Pinpoint the cell where the given text exists, returning its (x, y) midpoint coordinate. 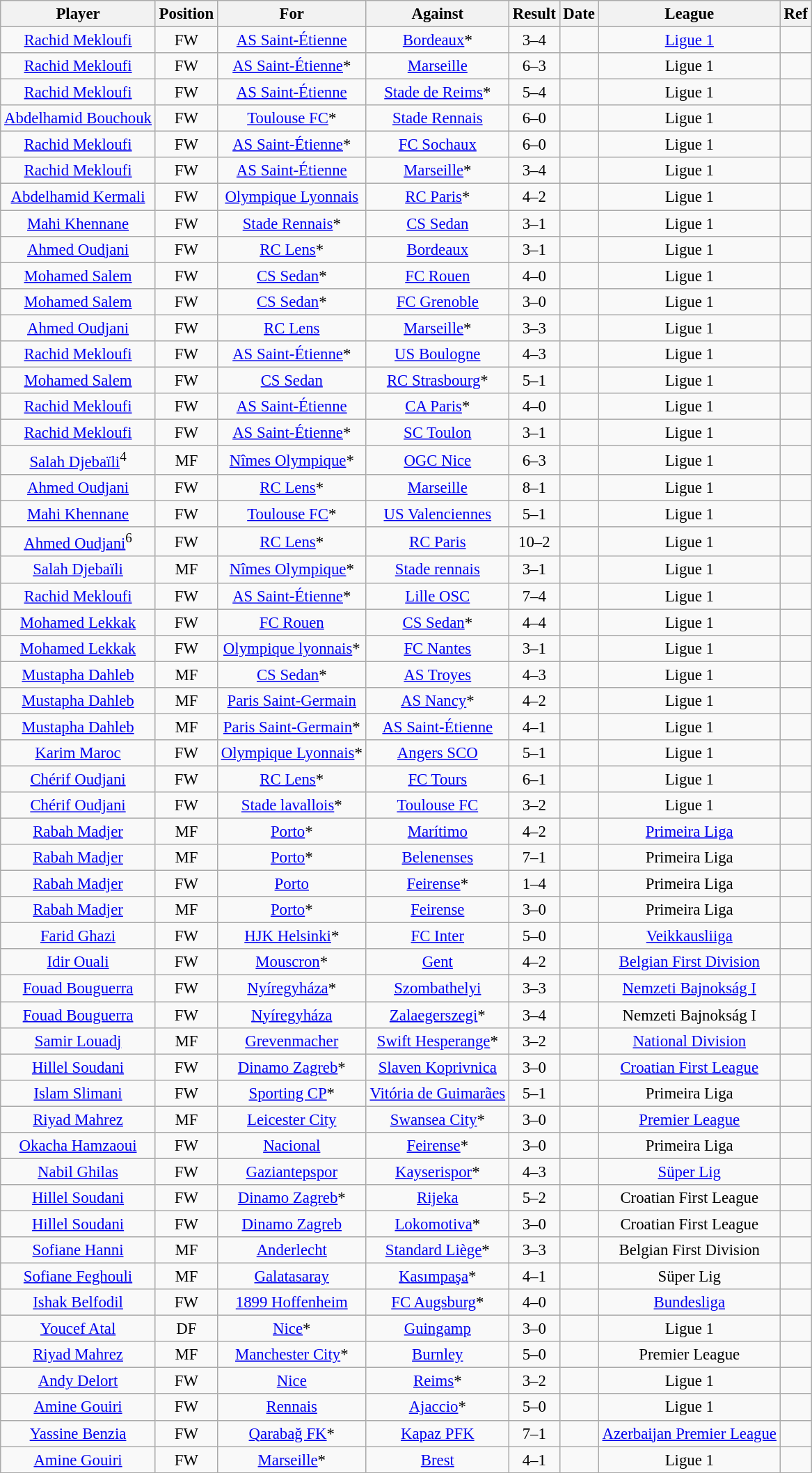
Slaven Koprivnica (437, 1067)
Date (579, 14)
1–4 (534, 884)
HJK Helsinki* (292, 936)
Farid Ghazi (78, 936)
Gaziantepspor (292, 1172)
Qarabağ FK* (292, 1433)
Gent (437, 963)
8–1 (534, 488)
Salah Djebaïli (78, 570)
Ahmed Oudjani6 (78, 542)
RC Paris* (437, 197)
Andy Delort (78, 1381)
Sofiane Hanni (78, 1250)
Sofiane Feghouli (78, 1277)
Nyíregyháza* (292, 988)
FC Sochaux (437, 145)
Result (534, 14)
FC Tours (437, 779)
FC Grenoble (437, 301)
CA Paris* (437, 407)
Karim Maroc (78, 753)
Player (78, 14)
Paris Saint-Germain (292, 701)
5–2 (534, 1198)
Swansea City* (437, 1119)
AS Nancy* (437, 701)
Azerbaijan Premier League (689, 1433)
4–4 (534, 622)
FC Inter (437, 936)
Okacha Hamzaoui (78, 1146)
RC Lens (292, 328)
Kayserispor* (437, 1172)
AS Troyes (437, 675)
Ishak Belfodil (78, 1302)
Stade lavallois* (292, 805)
Against (437, 14)
Yassine Benzia (78, 1433)
Samir Louadj (78, 1041)
Angers SCO (437, 753)
Porto (292, 884)
Veikkausliiga (689, 936)
FC Augsburg* (437, 1302)
Manchester City* (292, 1355)
Bordeaux* (437, 40)
6–1 (534, 779)
Guingamp (437, 1329)
Reims* (437, 1381)
Nice* (292, 1329)
Paris Saint-Germain* (292, 727)
Abdelhamid Bouchouk (78, 118)
OGC Nice (437, 460)
Feirense (437, 910)
Marítimo (437, 832)
5–4 (534, 93)
Position (186, 14)
League (689, 14)
Rennais (292, 1408)
10–2 (534, 542)
Galatasaray (292, 1277)
RC Strasbourg* (437, 380)
Swift Hesperange* (437, 1041)
Szombathelyi (437, 988)
Dinamo Zagreb (292, 1224)
Sporting CP* (292, 1093)
7–4 (534, 596)
Lille OSC (437, 596)
US Valenciennes (437, 514)
Grevenmacher (292, 1041)
Stade Rennais* (292, 223)
Idir Ouali (78, 963)
Lokomotiva* (437, 1224)
Kapaz PFK (437, 1433)
Stade rennais (437, 570)
Brest (437, 1460)
Youcef Atal (78, 1329)
FC Nantes (437, 648)
Toulouse FC (437, 805)
1899 Hoffenheim (292, 1302)
Burnley (437, 1355)
Stade Rennais (437, 118)
Vitória de Guimarães (437, 1093)
Olympique Lyonnais* (292, 753)
Olympique Lyonnais (292, 197)
Nacional (292, 1146)
Mouscron* (292, 963)
Nyíregyháza (292, 1015)
Islam Slimani (78, 1093)
Zalaegerszegi* (437, 1015)
Anderlecht (292, 1250)
Ref (796, 14)
Abdelhamid Kermali (78, 197)
Olympique lyonnais* (292, 648)
Stade de Reims* (437, 93)
Standard Liège* (437, 1250)
Salah Djebaïli4 (78, 460)
Leicester City (292, 1119)
SC Toulon (437, 432)
Nabil Ghilas (78, 1172)
Rijeka (437, 1198)
Kasımpaşa* (437, 1277)
National Division (689, 1041)
DF (186, 1329)
RC Paris (437, 542)
Belenenses (437, 858)
Nice (292, 1381)
Bordeaux (437, 249)
For (292, 14)
Ajaccio* (437, 1408)
US Boulogne (437, 354)
Bundesliga (689, 1302)
